Provide the [X, Y] coordinate of the cell's center where the given text is located.  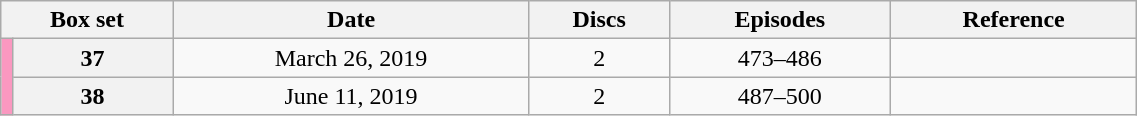
Date [351, 20]
Reference [1014, 20]
487–500 [780, 96]
March 26, 2019 [351, 58]
Discs [599, 20]
Box set [87, 20]
37 [92, 58]
Episodes [780, 20]
38 [92, 96]
June 11, 2019 [351, 96]
473–486 [780, 58]
